Search for the cell housing the specified text and yield its [X, Y] center coordinate. 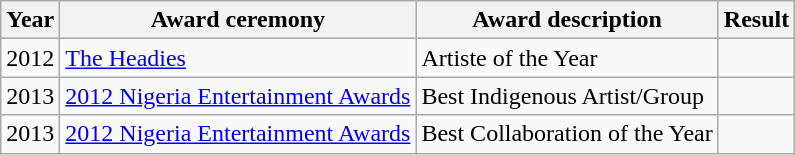
Best Collaboration of the Year [567, 134]
Artiste of the Year [567, 58]
The Headies [238, 58]
Result [756, 20]
Year [30, 20]
Award description [567, 20]
Best Indigenous Artist/Group [567, 96]
2012 [30, 58]
Award ceremony [238, 20]
